Pinpoint the cell where the given text exists, returning its (X, Y) midpoint coordinate. 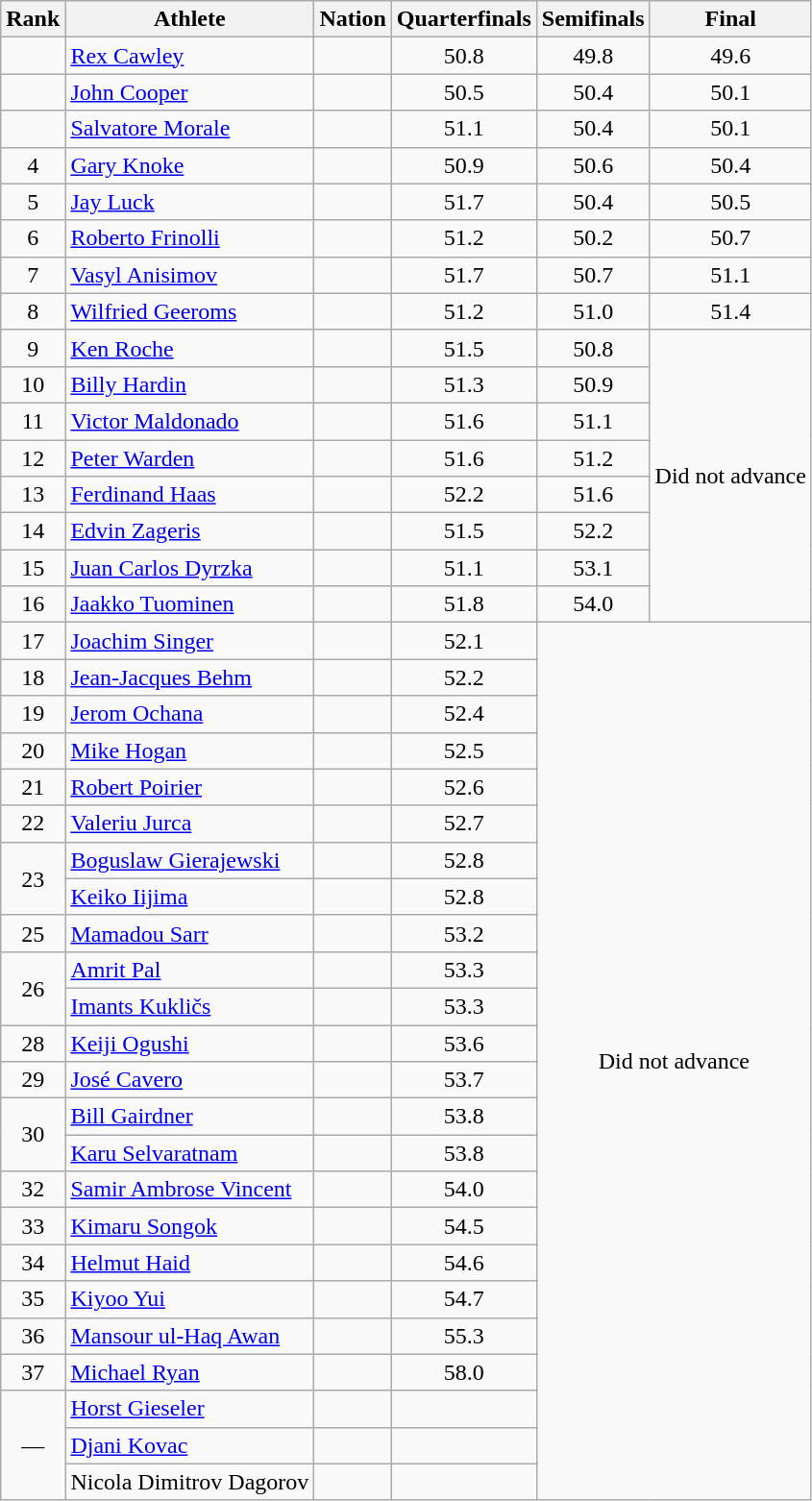
51.3 (463, 384)
Salvatore Morale (190, 129)
Mike Hogan (190, 750)
Helmut Haid (190, 1263)
Final (730, 19)
14 (33, 531)
Jerom Ochana (190, 714)
9 (33, 348)
Gary Knoke (190, 165)
Athlete (190, 19)
Karu Selvaratnam (190, 1153)
52.5 (463, 750)
36 (33, 1336)
Ken Roche (190, 348)
4 (33, 165)
— (33, 1445)
Semifinals (593, 19)
53.6 (463, 1043)
33 (33, 1226)
Peter Warden (190, 458)
51.0 (593, 311)
Mansour ul-Haq Awan (190, 1336)
Rex Cawley (190, 56)
Kiyoo Yui (190, 1299)
Samir Ambrose Vincent (190, 1190)
49.8 (593, 56)
Imants Kukličs (190, 1006)
Keiji Ogushi (190, 1043)
53.1 (593, 568)
8 (33, 311)
58.0 (463, 1372)
Victor Maldonado (190, 421)
30 (33, 1135)
54.5 (463, 1226)
5 (33, 202)
Horst Gieseler (190, 1409)
23 (33, 878)
50.2 (593, 238)
16 (33, 604)
Rank (33, 19)
Valeriu Jurca (190, 824)
35 (33, 1299)
17 (33, 641)
10 (33, 384)
Jay Luck (190, 202)
20 (33, 750)
Ferdinand Haas (190, 495)
Mamadou Sarr (190, 933)
Roberto Frinolli (190, 238)
22 (33, 824)
Kimaru Songok (190, 1226)
51.8 (463, 604)
13 (33, 495)
52.4 (463, 714)
34 (33, 1263)
Jean-Jacques Behm (190, 677)
19 (33, 714)
6 (33, 238)
18 (33, 677)
29 (33, 1080)
Djani Kovac (190, 1445)
53.7 (463, 1080)
21 (33, 787)
52.7 (463, 824)
Bill Gairdner (190, 1117)
Vasyl Anisimov (190, 275)
55.3 (463, 1336)
José Cavero (190, 1080)
50.6 (593, 165)
26 (33, 988)
12 (33, 458)
Joachim Singer (190, 641)
54.6 (463, 1263)
Robert Poirier (190, 787)
54.7 (463, 1299)
11 (33, 421)
32 (33, 1190)
Michael Ryan (190, 1372)
51.4 (730, 311)
49.6 (730, 56)
Wilfried Geeroms (190, 311)
Nicola Dimitrov Dagorov (190, 1482)
John Cooper (190, 92)
37 (33, 1372)
52.1 (463, 641)
Nation (353, 19)
Juan Carlos Dyrzka (190, 568)
7 (33, 275)
Boguslaw Gierajewski (190, 860)
Quarterfinals (463, 19)
53.2 (463, 933)
Edvin Zageris (190, 531)
Keiko Iijima (190, 897)
Billy Hardin (190, 384)
52.6 (463, 787)
Jaakko Tuominen (190, 604)
Amrit Pal (190, 970)
25 (33, 933)
15 (33, 568)
28 (33, 1043)
